Detect which cell encompasses the target text, then output its [X, Y] center coordinate. 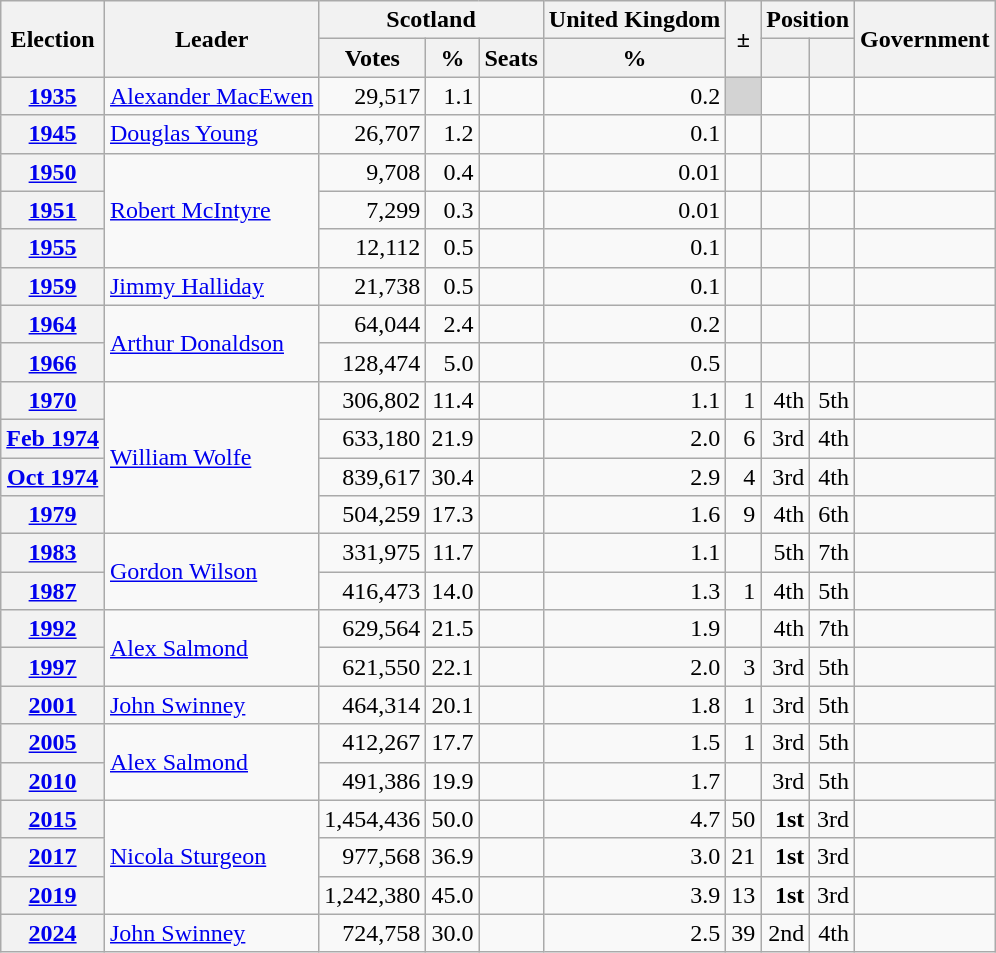
22.1 [452, 667]
29,517 [372, 96]
21,738 [372, 286]
3.0 [634, 857]
1987 [53, 591]
5.0 [452, 362]
21.5 [452, 629]
14.0 [452, 591]
1,454,436 [372, 819]
1964 [53, 324]
Nicola Sturgeon [211, 857]
1.6 [634, 515]
416,473 [372, 591]
12,112 [372, 248]
1992 [53, 629]
Arthur Donaldson [211, 343]
United Kingdom [634, 20]
Feb 1974 [53, 438]
Government [925, 39]
Robert McIntyre [211, 210]
1945 [53, 134]
2010 [53, 781]
1983 [53, 553]
629,564 [372, 629]
9 [744, 515]
2019 [53, 895]
3.9 [634, 895]
633,180 [372, 438]
Oct 1974 [53, 477]
30.0 [452, 933]
13 [744, 895]
724,758 [372, 933]
1,242,380 [372, 895]
977,568 [372, 857]
2005 [53, 743]
19.9 [452, 781]
1.5 [634, 743]
6th [832, 515]
Leader [211, 39]
0.4 [452, 172]
17.3 [452, 515]
11.7 [452, 553]
0.3 [452, 210]
128,474 [372, 362]
2015 [53, 819]
4.7 [634, 819]
1950 [53, 172]
1.8 [634, 705]
1935 [53, 96]
36.9 [452, 857]
1966 [53, 362]
2nd [786, 933]
2024 [53, 933]
1955 [53, 248]
4 [744, 477]
306,802 [372, 400]
± [744, 39]
1951 [53, 210]
491,386 [372, 781]
1.3 [634, 591]
Election [53, 39]
1.9 [634, 629]
2001 [53, 705]
1979 [53, 515]
839,617 [372, 477]
45.0 [452, 895]
39 [744, 933]
621,550 [372, 667]
7,299 [372, 210]
Douglas Young [211, 134]
50.0 [452, 819]
2017 [53, 857]
Position [808, 20]
21.9 [452, 438]
331,975 [372, 553]
2.4 [452, 324]
1997 [53, 667]
Seats [511, 58]
21 [744, 857]
20.1 [452, 705]
17.7 [452, 743]
50 [744, 819]
412,267 [372, 743]
Votes [372, 58]
9,708 [372, 172]
504,259 [372, 515]
6 [744, 438]
464,314 [372, 705]
2.5 [634, 933]
1959 [53, 286]
11.4 [452, 400]
3 [744, 667]
Alexander MacEwen [211, 96]
64,044 [372, 324]
2.9 [634, 477]
1.7 [634, 781]
William Wolfe [211, 457]
1.2 [452, 134]
30.4 [452, 477]
1970 [53, 400]
Gordon Wilson [211, 572]
Jimmy Halliday [211, 286]
Scotland [432, 20]
26,707 [372, 134]
